Output the [X, Y] coordinate of the center of the cell containing the given text.  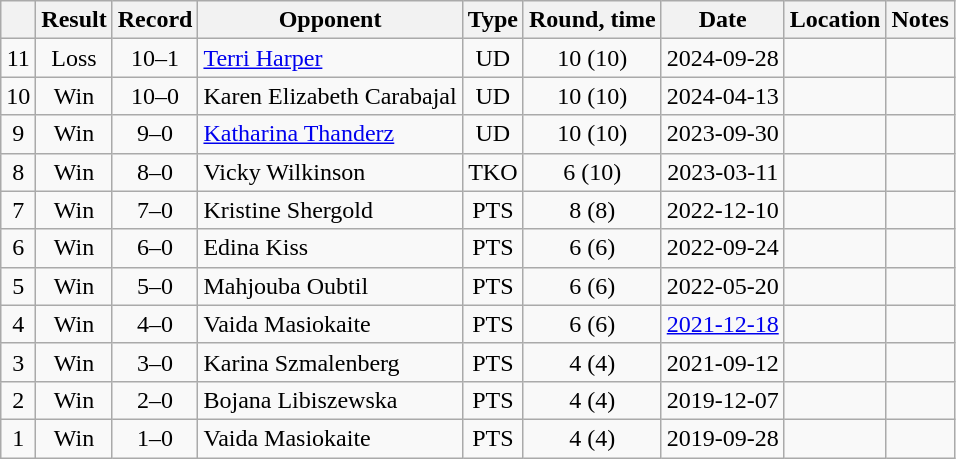
5–0 [155, 286]
2024-09-28 [722, 58]
2–0 [155, 400]
6–0 [155, 248]
Location [835, 20]
Loss [74, 58]
10 [18, 96]
Edina Kiss [330, 248]
Date [722, 20]
1–0 [155, 438]
Terri Harper [330, 58]
9 [18, 134]
2023-09-30 [722, 134]
TKO [492, 172]
1 [18, 438]
2019-12-07 [722, 400]
2022-05-20 [722, 286]
6 (10) [592, 172]
2022-12-10 [722, 210]
2019-09-28 [722, 438]
Result [74, 20]
9–0 [155, 134]
Round, time [592, 20]
Opponent [330, 20]
Record [155, 20]
3 [18, 362]
4–0 [155, 324]
Karina Szmalenberg [330, 362]
Mahjouba Oubtil [330, 286]
10–1 [155, 58]
3–0 [155, 362]
Vicky Wilkinson [330, 172]
Type [492, 20]
7–0 [155, 210]
Karen Elizabeth Carabajal [330, 96]
2 [18, 400]
Katharina Thanderz [330, 134]
2023-03-11 [722, 172]
2022-09-24 [722, 248]
2021-12-18 [722, 324]
7 [18, 210]
Kristine Shergold [330, 210]
Bojana Libiszewska [330, 400]
8–0 [155, 172]
Notes [920, 20]
2021-09-12 [722, 362]
6 [18, 248]
8 (8) [592, 210]
4 [18, 324]
11 [18, 58]
2024-04-13 [722, 96]
8 [18, 172]
10–0 [155, 96]
5 [18, 286]
